Locate the cell with the specified text and output its [X, Y] center coordinate. 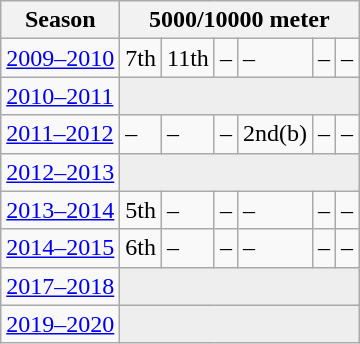
2012–2013 [60, 172]
6th [141, 248]
2nd(b) [274, 134]
2009–2010 [60, 58]
5000/10000 meter [240, 20]
2019–2020 [60, 324]
5th [141, 210]
2010–2011 [60, 96]
Season [60, 20]
2011–2012 [60, 134]
2014–2015 [60, 248]
7th [141, 58]
2013–2014 [60, 210]
2017–2018 [60, 286]
11th [188, 58]
